Scan for the cell matching the given text and deliver its (x, y) coordinate at center. 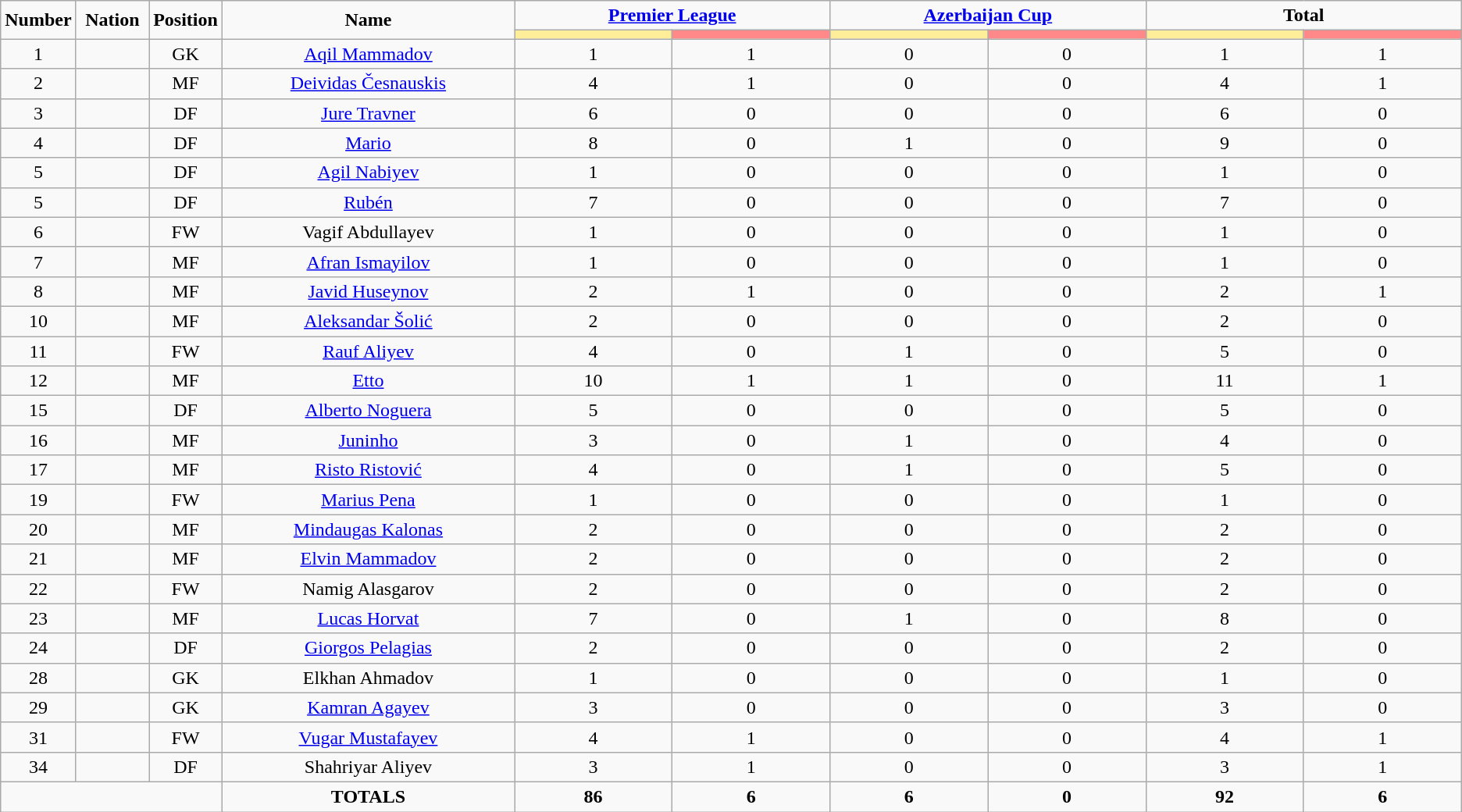
Giorgos Pelagias (368, 648)
Jure Travner (368, 113)
Kamran Agayev (368, 707)
TOTALS (368, 796)
Premier League (672, 16)
Mindaugas Kalonas (368, 529)
31 (38, 737)
34 (38, 767)
20 (38, 529)
23 (38, 618)
Marius Pena (368, 500)
Number (38, 20)
Elkhan Ahmadov (368, 678)
19 (38, 500)
Azerbaijan Cup (988, 16)
Nation (112, 20)
Total (1303, 16)
29 (38, 707)
92 (1225, 796)
Elvin Mammadov (368, 559)
12 (38, 381)
Etto (368, 381)
Name (368, 20)
Namig Alasgarov (368, 589)
Juninho (368, 440)
Lucas Horvat (368, 618)
Deividas Česnauskis (368, 84)
21 (38, 559)
16 (38, 440)
86 (593, 796)
Shahriyar Aliyev (368, 767)
Vugar Mustafayev (368, 737)
28 (38, 678)
Afran Ismayilov (368, 262)
15 (38, 411)
Alberto Noguera (368, 411)
Aleksandar Šolić (368, 321)
Aqil Mammadov (368, 54)
Mario (368, 143)
Agil Nabiyev (368, 173)
Rubén (368, 202)
22 (38, 589)
Position (186, 20)
Rauf Aliyev (368, 351)
Risto Ristović (368, 470)
9 (1225, 143)
Vagif Abdullayev (368, 232)
Javid Huseynov (368, 291)
17 (38, 470)
24 (38, 648)
